Pinpoint the cell where the given text exists, returning its [x, y] midpoint coordinate. 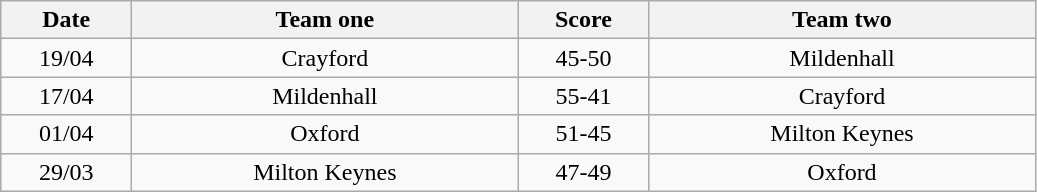
19/04 [66, 58]
17/04 [66, 96]
51-45 [584, 134]
Score [584, 20]
47-49 [584, 172]
Date [66, 20]
45-50 [584, 58]
Team two [842, 20]
Team one [325, 20]
55-41 [584, 96]
29/03 [66, 172]
01/04 [66, 134]
